Return the [x, y] coordinate for the center point of the cell that contains the specified text.  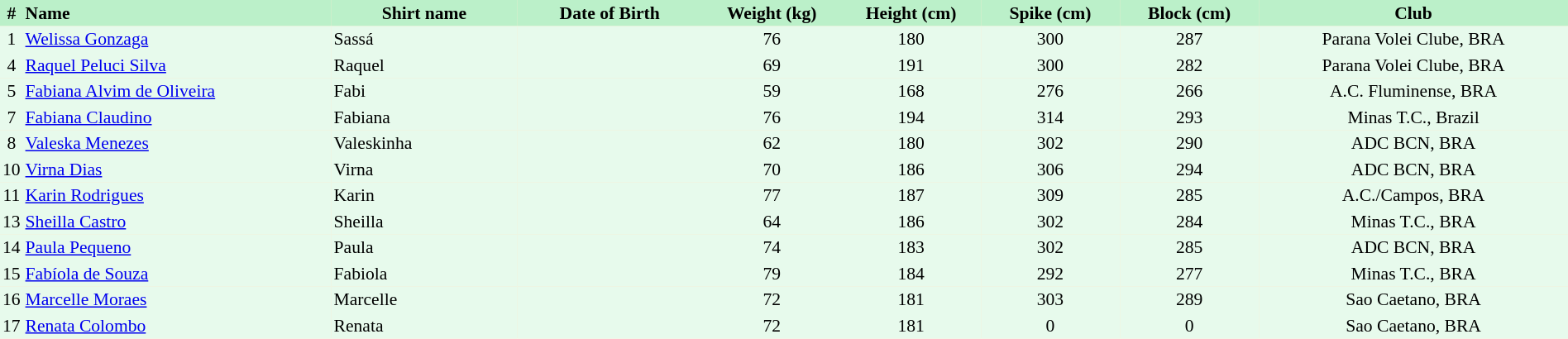
Marcelle Moraes [177, 299]
277 [1189, 274]
Sheilla Castro [177, 222]
Karin Rodrigues [177, 195]
Fabiana [425, 117]
309 [1050, 195]
Fabiola [425, 274]
306 [1050, 169]
Date of Birth [610, 13]
314 [1050, 117]
A.C./Campos, BRA [1413, 195]
284 [1189, 222]
294 [1189, 169]
Shirt name [425, 13]
168 [911, 91]
290 [1189, 144]
292 [1050, 274]
# [12, 13]
Welissa Gonzaga [177, 40]
Weight (kg) [772, 13]
Paula Pequeno [177, 248]
1 [12, 40]
Renata [425, 326]
16 [12, 299]
Marcelle [425, 299]
Virna [425, 169]
A.C. Fluminense, BRA [1413, 91]
Block (cm) [1189, 13]
293 [1189, 117]
Valeskinha [425, 144]
282 [1189, 65]
13 [12, 222]
10 [12, 169]
194 [911, 117]
5 [12, 91]
Club [1413, 13]
Fabiana Alvim de Oliveira [177, 91]
Fabi [425, 91]
Fabíola de Souza [177, 274]
Virna Dias [177, 169]
Minas T.C., Brazil [1413, 117]
Height (cm) [911, 13]
Renata Colombo [177, 326]
8 [12, 144]
70 [772, 169]
64 [772, 222]
11 [12, 195]
Fabiana Claudino [177, 117]
Paula [425, 248]
14 [12, 248]
62 [772, 144]
4 [12, 65]
Sheilla [425, 222]
Valeska Menezes [177, 144]
Raquel Peluci Silva [177, 65]
289 [1189, 299]
266 [1189, 91]
Name [177, 13]
183 [911, 248]
Karin [425, 195]
69 [772, 65]
191 [911, 65]
15 [12, 274]
59 [772, 91]
276 [1050, 91]
287 [1189, 40]
17 [12, 326]
187 [911, 195]
Sassá [425, 40]
79 [772, 274]
Spike (cm) [1050, 13]
77 [772, 195]
74 [772, 248]
Raquel [425, 65]
303 [1050, 299]
7 [12, 117]
184 [911, 274]
